Provide the (X, Y) coordinate of the cell's center where the given text is located.  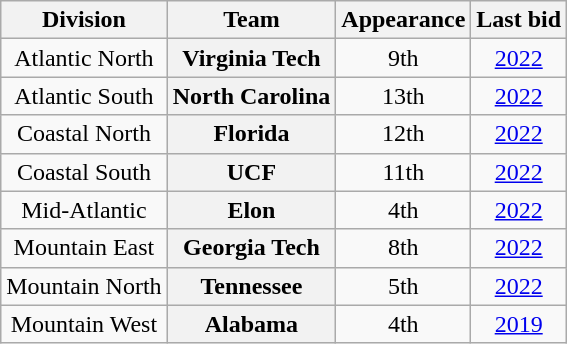
Team (252, 20)
Mountain West (84, 324)
12th (404, 134)
Tennessee (252, 286)
Appearance (404, 20)
2019 (519, 324)
Atlantic North (84, 58)
Florida (252, 134)
8th (404, 248)
Coastal North (84, 134)
Mountain East (84, 248)
Atlantic South (84, 96)
UCF (252, 172)
Georgia Tech (252, 248)
5th (404, 286)
Coastal South (84, 172)
9th (404, 58)
11th (404, 172)
Elon (252, 210)
Division (84, 20)
Last bid (519, 20)
North Carolina (252, 96)
Alabama (252, 324)
Virginia Tech (252, 58)
Mid-Atlantic (84, 210)
Mountain North (84, 286)
13th (404, 96)
